Capture the cell that displays the provided text and extract its (x, y) central coordinate. 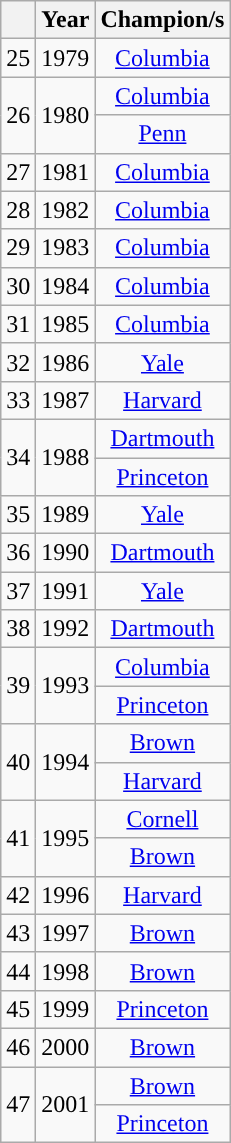
1983 (66, 248)
42 (18, 895)
37 (18, 591)
33 (18, 400)
1984 (66, 286)
39 (18, 686)
1987 (66, 400)
41 (18, 838)
30 (18, 286)
38 (18, 629)
26 (18, 115)
Cornell (162, 819)
1991 (66, 591)
25 (18, 58)
1994 (66, 762)
Champion/s (162, 20)
2000 (66, 1047)
1995 (66, 838)
1982 (66, 210)
28 (18, 210)
1988 (66, 457)
1986 (66, 362)
Penn (162, 134)
1979 (66, 58)
27 (18, 172)
1992 (66, 629)
1993 (66, 686)
34 (18, 457)
1998 (66, 971)
1990 (66, 553)
2001 (66, 1104)
40 (18, 762)
44 (18, 971)
Year (66, 20)
1981 (66, 172)
1997 (66, 933)
1980 (66, 115)
32 (18, 362)
1999 (66, 1009)
29 (18, 248)
46 (18, 1047)
45 (18, 1009)
47 (18, 1104)
1989 (66, 515)
31 (18, 324)
36 (18, 553)
1996 (66, 895)
1985 (66, 324)
43 (18, 933)
35 (18, 515)
